Determine the (x, y) coordinate at the center of the cell enclosing the given text.  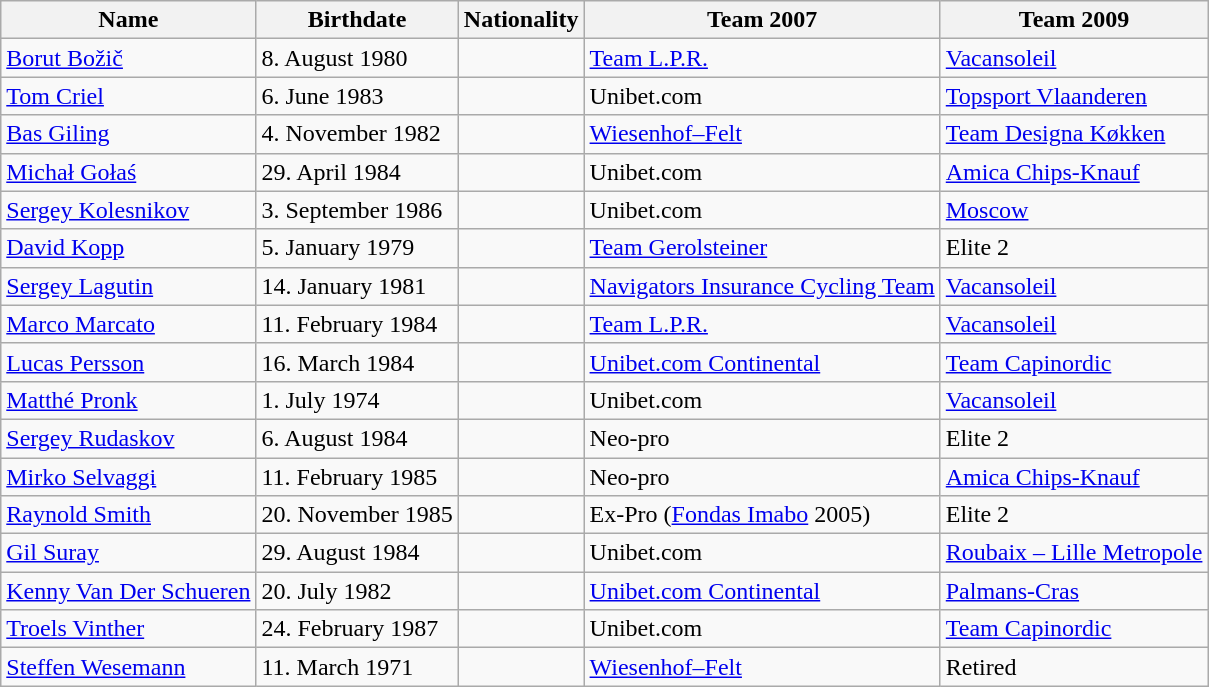
Kenny Van Der Schueren (128, 591)
Raynold Smith (128, 515)
6. June 1983 (357, 96)
20. July 1982 (357, 591)
29. August 1984 (357, 553)
Lucas Persson (128, 362)
Nationality (521, 20)
4. November 1982 (357, 134)
Team Gerolsteiner (762, 248)
Name (128, 20)
1. July 1974 (357, 400)
Team Designa Køkken (1074, 134)
David Kopp (128, 248)
Topsport Vlaanderen (1074, 96)
14. January 1981 (357, 286)
Birthdate (357, 20)
Marco Marcato (128, 324)
Michał Gołaś (128, 172)
Troels Vinther (128, 629)
Roubaix – Lille Metropole (1074, 553)
Bas Giling (128, 134)
Team 2009 (1074, 20)
5. January 1979 (357, 248)
Mirko Selvaggi (128, 477)
Sergey Kolesnikov (128, 210)
Ex-Pro (Fondas Imabo 2005) (762, 515)
Palmans-Cras (1074, 591)
Matthé Pronk (128, 400)
Navigators Insurance Cycling Team (762, 286)
Moscow (1074, 210)
Gil Suray (128, 553)
3. September 1986 (357, 210)
Retired (1074, 667)
6. August 1984 (357, 438)
11. February 1985 (357, 477)
Team 2007 (762, 20)
Borut Božič (128, 58)
16. March 1984 (357, 362)
20. November 1985 (357, 515)
24. February 1987 (357, 629)
11. March 1971 (357, 667)
Steffen Wesemann (128, 667)
Sergey Rudaskov (128, 438)
Sergey Lagutin (128, 286)
8. August 1980 (357, 58)
29. April 1984 (357, 172)
11. February 1984 (357, 324)
Tom Criel (128, 96)
